Capture the cell that displays the provided text and extract its [X, Y] central coordinate. 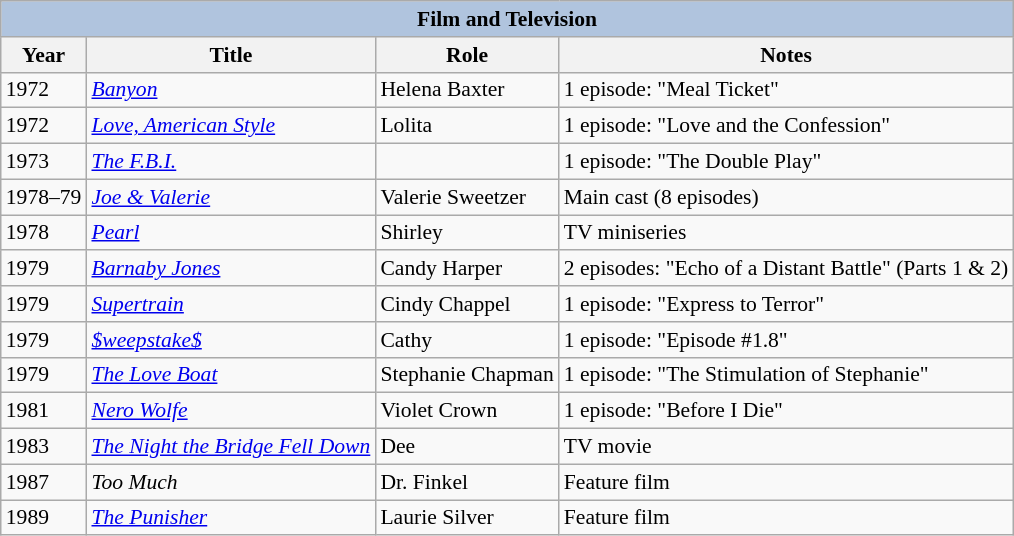
Banyon [230, 90]
Year [44, 55]
Valerie Sweetzer [466, 197]
The F.B.I. [230, 162]
Main cast (8 episodes) [786, 197]
Notes [786, 55]
The Night the Bridge Fell Down [230, 447]
1 episode: "The Double Play" [786, 162]
Candy Harper [466, 269]
Laurie Silver [466, 518]
Nero Wolfe [230, 411]
Pearl [230, 233]
Joe & Valerie [230, 197]
Role [466, 55]
Shirley [466, 233]
Too Much [230, 482]
Cindy Chappel [466, 304]
1981 [44, 411]
Title [230, 55]
Dee [466, 447]
1 episode: "The Stimulation of Stephanie" [786, 375]
The Love Boat [230, 375]
Film and Television [508, 19]
1 episode: "Before I Die" [786, 411]
Barnaby Jones [230, 269]
Helena Baxter [466, 90]
TV movie [786, 447]
Dr. Finkel [466, 482]
Cathy [466, 340]
The Punisher [230, 518]
Stephanie Chapman [466, 375]
1978 [44, 233]
1987 [44, 482]
Violet Crown [466, 411]
TV miniseries [786, 233]
1 episode: "Love and the Confession" [786, 126]
Supertrain [230, 304]
$weepstake$ [230, 340]
Love, American Style [230, 126]
1 episode: "Meal Ticket" [786, 90]
Lolita [466, 126]
1973 [44, 162]
1 episode: "Episode #1.8" [786, 340]
1983 [44, 447]
1978–79 [44, 197]
1 episode: "Express to Terror" [786, 304]
2 episodes: "Echo of a Distant Battle" (Parts 1 & 2) [786, 269]
1989 [44, 518]
